Locate the cell with the specified text and output its (X, Y) center coordinate. 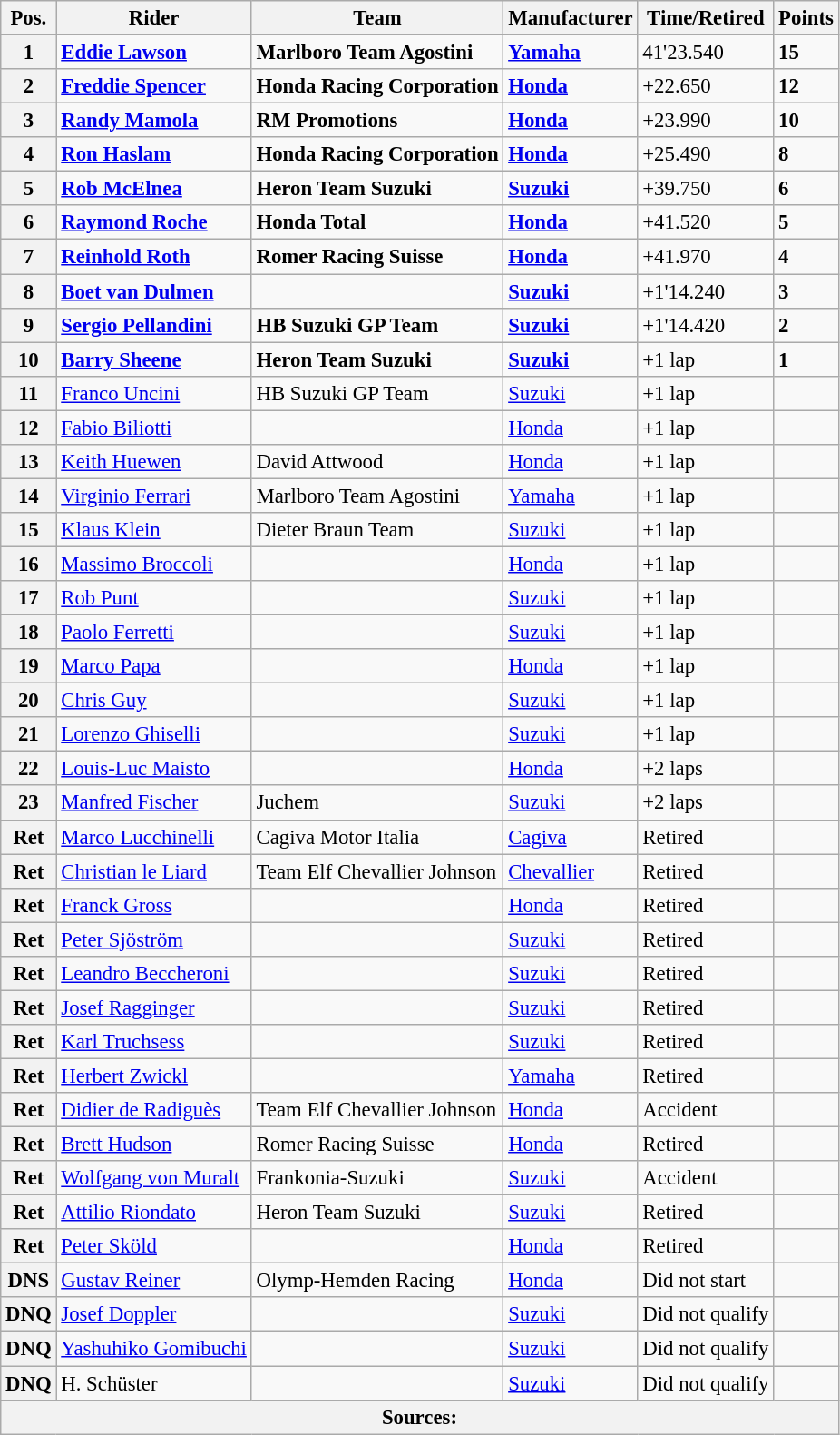
Manfred Fischer (154, 803)
Franco Uncini (154, 393)
Fabio Biliotti (154, 428)
Barry Sheene (154, 359)
14 (29, 496)
Lorenzo Ghiselli (154, 734)
Sources: (419, 1417)
Wolfgang von Muralt (154, 1178)
Peter Sjöström (154, 939)
+1'14.240 (706, 291)
9 (29, 325)
Christian le Liard (154, 871)
23 (29, 803)
Frankonia-Suzuki (377, 1178)
+41.970 (706, 257)
David Attwood (377, 462)
+23.990 (706, 121)
Paolo Ferretti (154, 633)
RM Promotions (377, 121)
Peter Sköld (154, 1246)
Cagiva (571, 837)
Chris Guy (154, 701)
+41.520 (706, 222)
Rob Punt (154, 598)
Cagiva Motor Italia (377, 837)
Virginio Ferrari (154, 496)
11 (29, 393)
Sergio Pellandini (154, 325)
Rob McElnea (154, 189)
Boet van Dulmen (154, 291)
Marco Papa (154, 666)
Juchem (377, 803)
20 (29, 701)
Karl Truchsess (154, 1042)
Honda Total (377, 222)
Klaus Klein (154, 530)
Yashuhiko Gomibuchi (154, 1349)
18 (29, 633)
Franck Gross (154, 905)
Chevallier (571, 871)
Time/Retired (706, 18)
Herbert Zwickl (154, 1076)
H. Schüster (154, 1383)
Eddie Lawson (154, 53)
Freddie Spencer (154, 86)
13 (29, 462)
Attilio Riondato (154, 1213)
Josef Doppler (154, 1315)
DNS (29, 1281)
Massimo Broccoli (154, 564)
Dieter Braun Team (377, 530)
Brett Hudson (154, 1145)
Rider (154, 18)
Gustav Reiner (154, 1281)
Raymond Roche (154, 222)
Points (806, 18)
Manufacturer (571, 18)
Reinhold Roth (154, 257)
41'23.540 (706, 53)
22 (29, 769)
7 (29, 257)
Josef Ragginger (154, 1007)
Didier de Radiguès (154, 1110)
+1'14.420 (706, 325)
Marco Lucchinelli (154, 837)
Randy Mamola (154, 121)
+39.750 (706, 189)
Leandro Beccheroni (154, 974)
Did not start (706, 1281)
Pos. (29, 18)
16 (29, 564)
21 (29, 734)
+25.490 (706, 154)
Ron Haslam (154, 154)
17 (29, 598)
Team (377, 18)
Olymp-Hemden Racing (377, 1281)
19 (29, 666)
Louis-Luc Maisto (154, 769)
Keith Huewen (154, 462)
+22.650 (706, 86)
